Return the [X, Y] coordinate for the center point of the cell that contains the specified text.  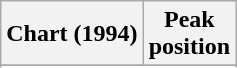
Peak position [189, 34]
Chart (1994) [72, 34]
